Find where the given text appears and provide that cell's center as (X, Y) coordinate. 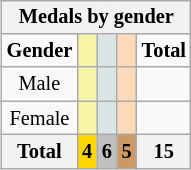
5 (127, 152)
6 (107, 152)
Female (40, 118)
Medals by gender (96, 17)
Male (40, 84)
Gender (40, 51)
4 (87, 152)
15 (164, 152)
